Output the (X, Y) coordinate of the center of the cell containing the given text.  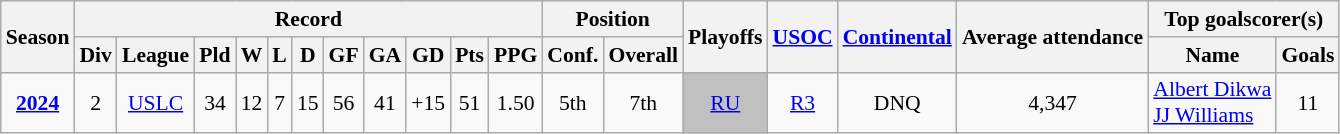
USLC (156, 102)
Average attendance (1052, 36)
2024 (38, 102)
12 (252, 102)
Overall (643, 55)
League (156, 55)
Position (612, 19)
Pld (214, 55)
GA (386, 55)
2 (96, 102)
PPG (516, 55)
Record (308, 19)
Continental (898, 36)
34 (214, 102)
41 (386, 102)
+15 (428, 102)
RU (725, 102)
Goals (1308, 55)
R3 (803, 102)
USOC (803, 36)
11 (1308, 102)
Playoffs (725, 36)
Name (1212, 55)
4,347 (1052, 102)
5th (572, 102)
7 (280, 102)
Top goalscorer(s) (1244, 19)
DNQ (898, 102)
1.50 (516, 102)
51 (470, 102)
W (252, 55)
Div (96, 55)
Pts (470, 55)
L (280, 55)
15 (308, 102)
GD (428, 55)
Season (38, 36)
7th (643, 102)
GF (344, 55)
56 (344, 102)
Albert Dikwa JJ Williams (1212, 102)
D (308, 55)
Conf. (572, 55)
